Output the [x, y] coordinate of the center of the cell containing the given text.  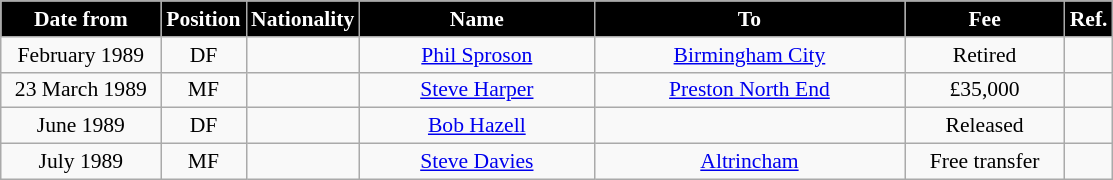
Date from [81, 19]
Fee [985, 19]
June 1989 [81, 126]
July 1989 [81, 162]
Released [985, 126]
To [749, 19]
Steve Harper [476, 90]
£35,000 [985, 90]
Preston North End [749, 90]
Free transfer [985, 162]
Nationality [302, 19]
Steve Davies [476, 162]
Position [204, 19]
Retired [985, 55]
Birmingham City [749, 55]
23 March 1989 [81, 90]
Phil Sproson [476, 55]
Altrincham [749, 162]
Name [476, 19]
February 1989 [81, 55]
Ref. [1089, 19]
Bob Hazell [476, 126]
